Locate the cell with the specified text and output its [x, y] center coordinate. 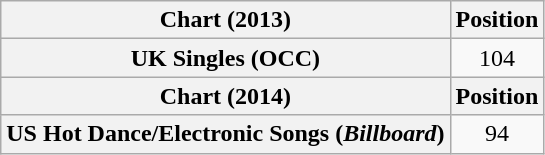
104 [497, 58]
Chart (2014) [226, 96]
UK Singles (OCC) [226, 58]
US Hot Dance/Electronic Songs (Billboard) [226, 134]
Chart (2013) [226, 20]
94 [497, 134]
